Extract the (X, Y) coordinate from the center of the cell holding the provided text.  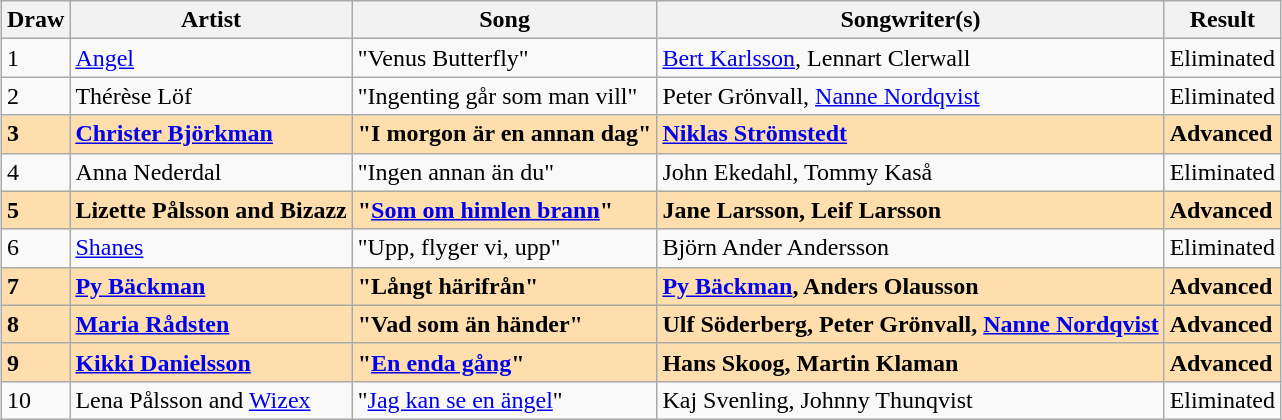
Maria Rådsten (211, 324)
"Ingenting går som man vill" (504, 96)
"Jag kan se en ängel" (504, 400)
8 (35, 324)
Artist (211, 20)
Py Bäckman (211, 286)
5 (35, 210)
Bert Karlsson, Lennart Clerwall (910, 58)
"Som om himlen brann" (504, 210)
"Venus Butterfly" (504, 58)
Ulf Söderberg, Peter Grönvall, Nanne Nordqvist (910, 324)
6 (35, 248)
Lena Pålsson and Wizex (211, 400)
Draw (35, 20)
Result (1222, 20)
"En enda gång" (504, 362)
10 (35, 400)
"Upp, flyger vi, upp" (504, 248)
Lizette Pålsson and Bizazz (211, 210)
Song (504, 20)
Hans Skoog, Martin Klaman (910, 362)
"Långt härifrån" (504, 286)
Peter Grönvall, Nanne Nordqvist (910, 96)
Björn Ander Andersson (910, 248)
Anna Nederdal (211, 172)
Kaj Svenling, Johnny Thunqvist (910, 400)
Christer Björkman (211, 134)
Jane Larsson, Leif Larsson (910, 210)
2 (35, 96)
3 (35, 134)
7 (35, 286)
4 (35, 172)
John Ekedahl, Tommy Kaså (910, 172)
Songwriter(s) (910, 20)
Kikki Danielsson (211, 362)
Shanes (211, 248)
"I morgon är en annan dag" (504, 134)
"Vad som än händer" (504, 324)
Angel (211, 58)
Py Bäckman, Anders Olausson (910, 286)
1 (35, 58)
Thérèse Löf (211, 96)
9 (35, 362)
Niklas Strömstedt (910, 134)
"Ingen annan än du" (504, 172)
